Output the [x, y] coordinate of the center of the cell containing the given text.  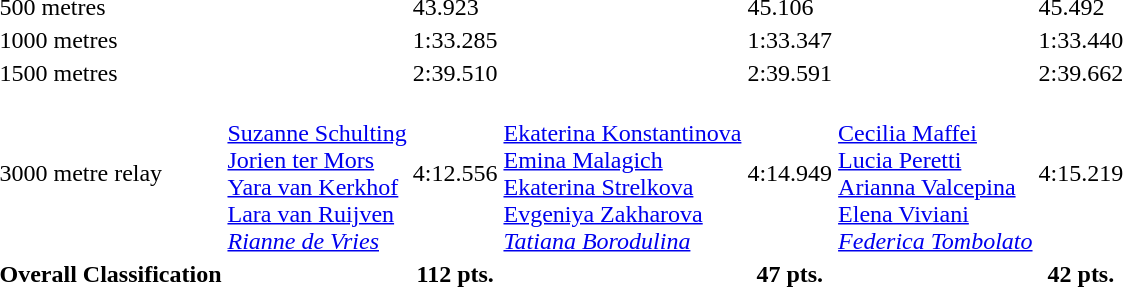
4:12.556 [455, 174]
2:39.510 [455, 73]
Cecilia MaffeiLucia PerettiArianna ValcepinaElena VivianiFederica Tombolato [936, 174]
Suzanne SchultingJorien ter MorsYara van KerkhofLara van RuijvenRianne de Vries [317, 174]
2:39.591 [790, 73]
1:33.285 [455, 40]
1:33.347 [790, 40]
Ekaterina KonstantinovaEmina MalagichEkaterina StrelkovaEvgeniya ZakharovaTatiana Borodulina [622, 174]
4:14.949 [790, 174]
